Scan for the cell matching the given text and deliver its [X, Y] coordinate at center. 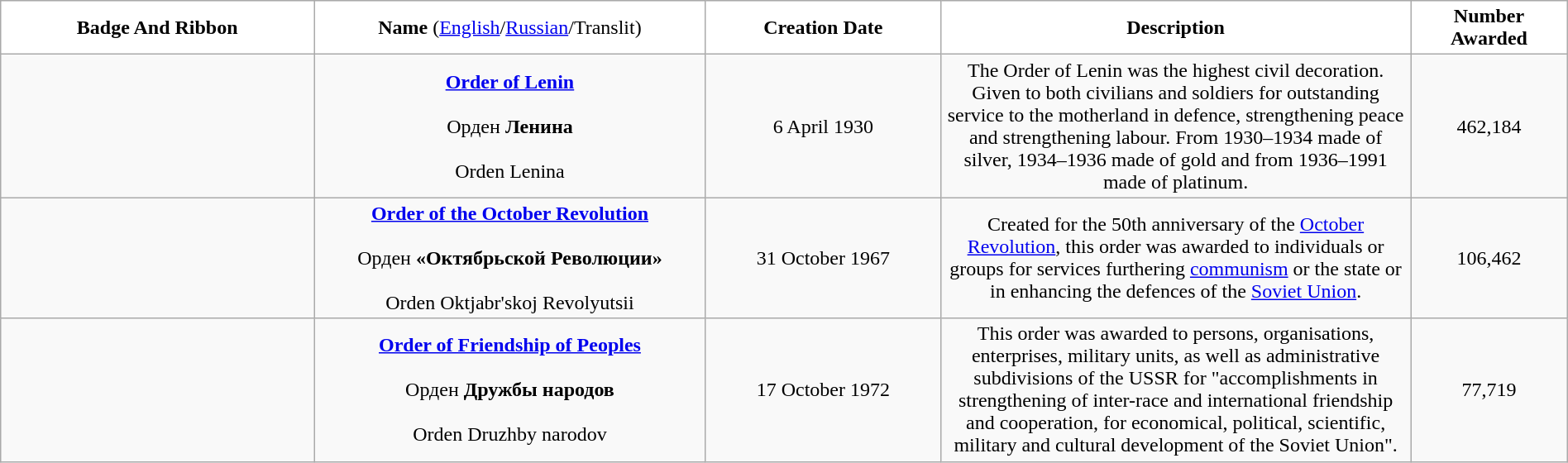
106,462 [1489, 258]
31 October 1967 [823, 258]
Order of Friendship of PeoplesОрден Дружбы народовOrden Druzhby narodov [510, 390]
Order of LeninОрден ЛенинаOrden Lenina [510, 126]
Name (English/Russian/Translit) [510, 28]
Order of the October RevolutionОрден «Октябрьской Революции»Orden Oktjabr'skoj Revolyutsii [510, 258]
Number Awarded [1489, 28]
6 April 1930 [823, 126]
17 October 1972 [823, 390]
77,719 [1489, 390]
Description [1175, 28]
Creation Date [823, 28]
Badge And Ribbon [157, 28]
462,184 [1489, 126]
